Capture the cell that displays the provided text and extract its (X, Y) central coordinate. 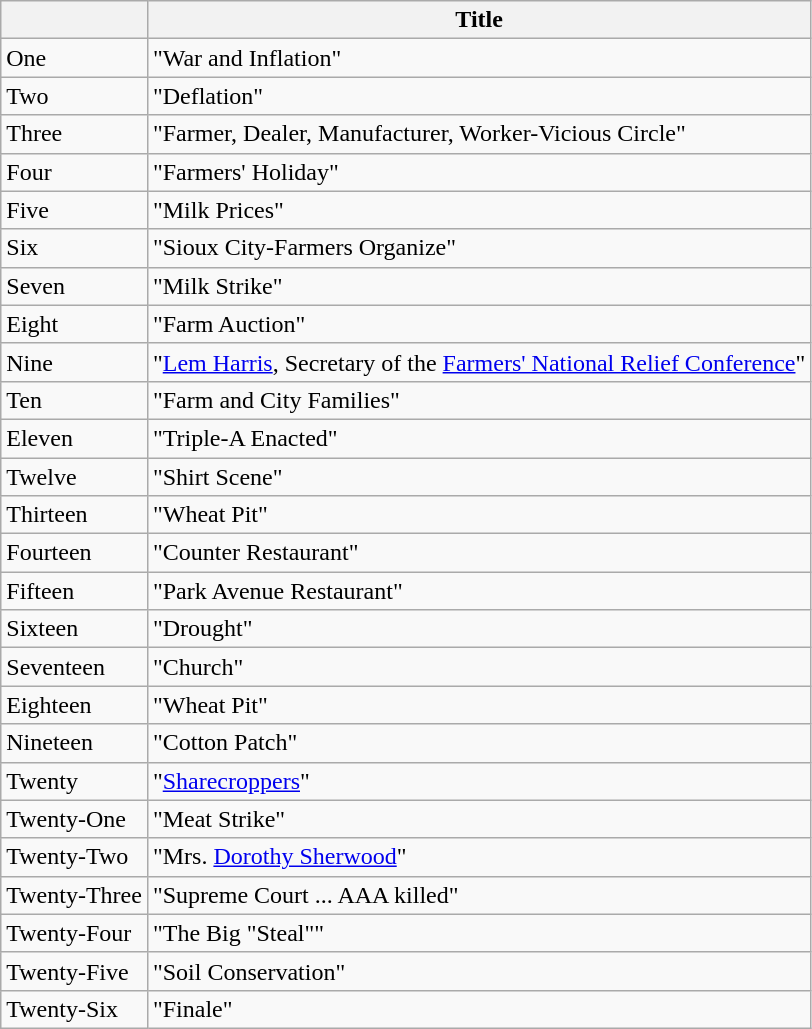
"Shirt Scene" (478, 477)
"Triple-A Enacted" (478, 438)
Nineteen (74, 743)
Eleven (74, 438)
Sixteen (74, 629)
Twenty (74, 781)
Twenty-Two (74, 857)
"Counter Restaurant" (478, 553)
"Mrs. Dorothy Sherwood" (478, 857)
"Milk Prices" (478, 210)
Fourteen (74, 553)
Twelve (74, 477)
Twenty-Three (74, 895)
Seven (74, 286)
"Church" (478, 667)
"Milk Strike" (478, 286)
"Park Avenue Restaurant" (478, 591)
"Deflation" (478, 96)
Twenty-Four (74, 933)
Twenty-Six (74, 1009)
Eighteen (74, 705)
One (74, 58)
Ten (74, 400)
Fifteen (74, 591)
"The Big "Steal"" (478, 933)
"Soil Conservation" (478, 971)
"Farm Auction" (478, 324)
Thirteen (74, 515)
Twenty-One (74, 819)
"Farm and City Families" (478, 400)
"Sioux City-Farmers Organize" (478, 248)
Twenty-Five (74, 971)
Five (74, 210)
Six (74, 248)
"Finale" (478, 1009)
Two (74, 96)
"Meat Strike" (478, 819)
"Farmer, Dealer, Manufacturer, Worker-Vicious Circle" (478, 134)
"Sharecroppers" (478, 781)
Three (74, 134)
"War and Inflation" (478, 58)
Title (478, 20)
Seventeen (74, 667)
"Drought" (478, 629)
"Supreme Court ... AAA killed" (478, 895)
Nine (74, 362)
"Lem Harris, Secretary of the Farmers' National Relief Conference" (478, 362)
Eight (74, 324)
Four (74, 172)
"Farmers' Holiday" (478, 172)
"Cotton Patch" (478, 743)
